Identify which cell holds the provided text, then report its (X, Y) central coordinate. 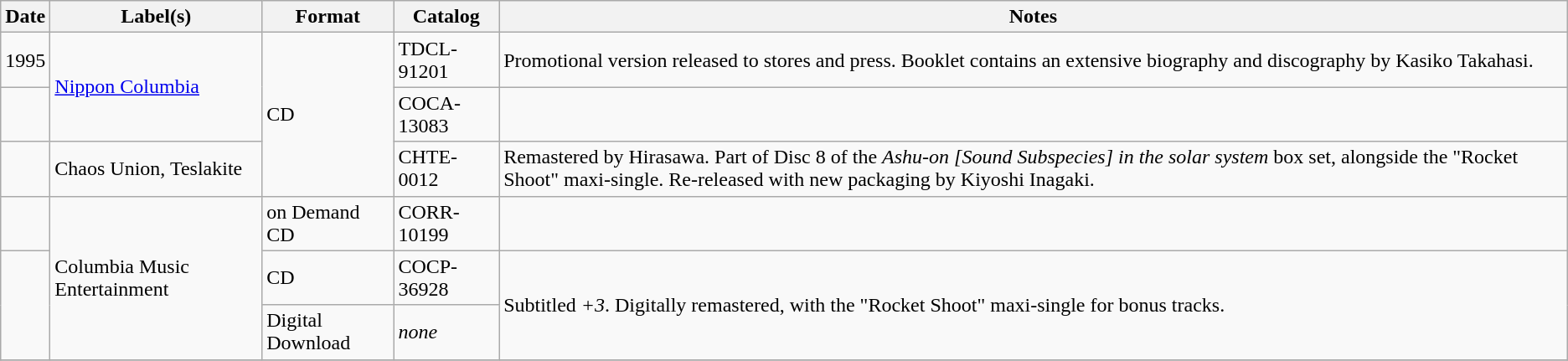
on Demand CD (328, 223)
1995 (25, 60)
CORR-10199 (446, 223)
Format (328, 17)
Subtitled +3. Digitally remastered, with the "Rocket Shoot" maxi-single for bonus tracks. (1034, 305)
CHTE-0012 (446, 169)
Promotional version released to stores and press. Booklet contains an extensive biography and discography by Kasiko Takahasi. (1034, 60)
COCP-36928 (446, 278)
Nippon Columbia (156, 87)
Columbia Music Entertainment (156, 278)
Label(s) (156, 17)
Chaos Union, Teslakite (156, 169)
COCA-13083 (446, 114)
Digital Download (328, 332)
Catalog (446, 17)
TDCL-91201 (446, 60)
none (446, 332)
Date (25, 17)
Notes (1034, 17)
